Capture the cell that displays the provided text and extract its (x, y) central coordinate. 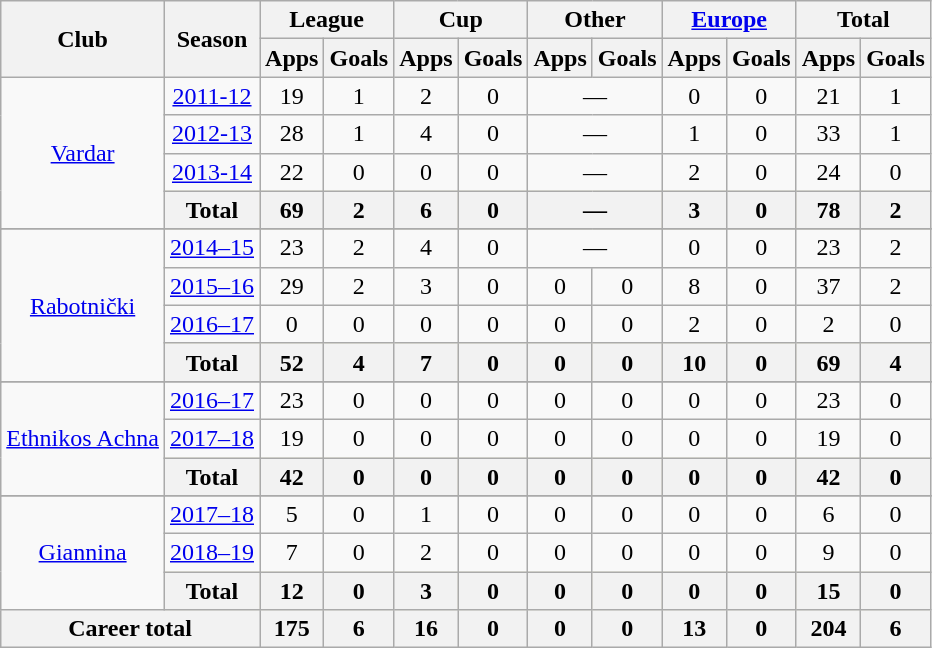
9 (828, 553)
12 (292, 591)
Vardar (83, 153)
Cup (461, 20)
52 (292, 362)
2013-14 (212, 172)
21 (828, 96)
29 (292, 286)
16 (426, 629)
24 (828, 172)
Other (595, 20)
Season (212, 39)
League (327, 20)
22 (292, 172)
2012-13 (212, 134)
Giannina (83, 553)
28 (292, 134)
Club (83, 39)
2011-12 (212, 96)
2015–16 (212, 286)
2018–19 (212, 553)
78 (828, 210)
Ethnikos Achna (83, 438)
37 (828, 286)
Europe (729, 20)
15 (828, 591)
175 (292, 629)
10 (694, 362)
33 (828, 134)
Rabotnički (83, 305)
13 (694, 629)
5 (292, 515)
8 (694, 286)
204 (828, 629)
2014–15 (212, 248)
Career total (130, 629)
